Locate the cell with the specified text and output its (x, y) center coordinate. 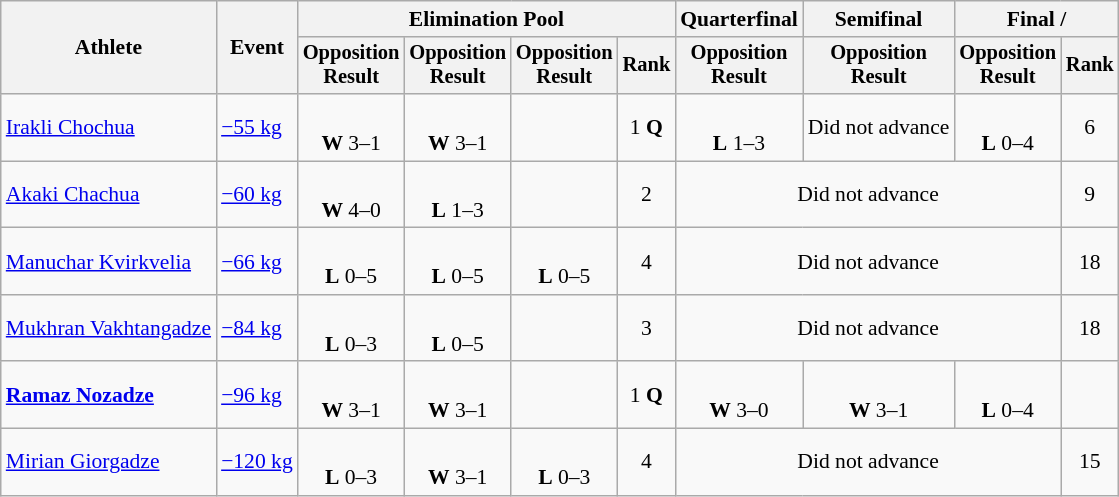
W 4–0 (352, 194)
−66 kg (257, 262)
−120 kg (257, 462)
2 (647, 194)
Semifinal (879, 19)
9 (1090, 194)
Elimination Pool (486, 19)
15 (1090, 462)
Athlete (108, 48)
3 (647, 328)
Quarterfinal (739, 19)
−60 kg (257, 194)
Mukhran Vakhtangadze (108, 328)
−55 kg (257, 128)
Final / (1036, 19)
Mirian Giorgadze (108, 462)
6 (1090, 128)
Event (257, 48)
Ramaz Nozadze (108, 396)
−84 kg (257, 328)
Irakli Chochua (108, 128)
−96 kg (257, 396)
Manuchar Kvirkvelia (108, 262)
W 3–0 (739, 396)
Akaki Chachua (108, 194)
